Output the (X, Y) coordinate of the center of the cell containing the given text.  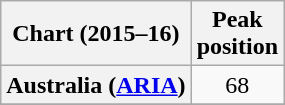
Chart (2015–16) (96, 34)
68 (237, 85)
Australia (ARIA) (96, 85)
Peakposition (237, 34)
